Extract the (X, Y) coordinate from the center of the cell holding the provided text.  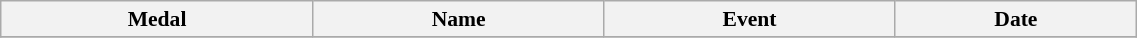
Date (1016, 19)
Medal (158, 19)
Name (458, 19)
Event (750, 19)
